Capture the cell that displays the provided text and extract its (x, y) central coordinate. 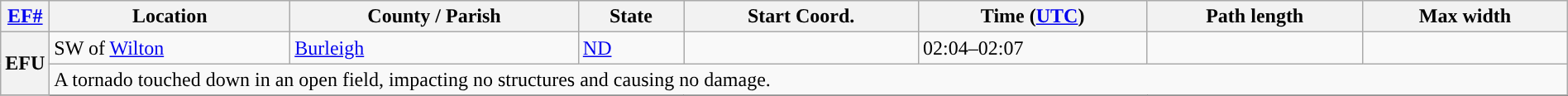
ND (630, 48)
SW of Wilton (170, 48)
02:04–02:07 (1033, 48)
Start Coord. (801, 17)
State (630, 17)
Burleigh (435, 48)
EF# (25, 17)
Path length (1255, 17)
Max width (1465, 17)
A tornado touched down in an open field, impacting no structures and causing no damage. (809, 79)
Location (170, 17)
County / Parish (435, 17)
Time (UTC) (1033, 17)
EFU (25, 64)
